Search for the cell housing the specified text and yield its (x, y) center coordinate. 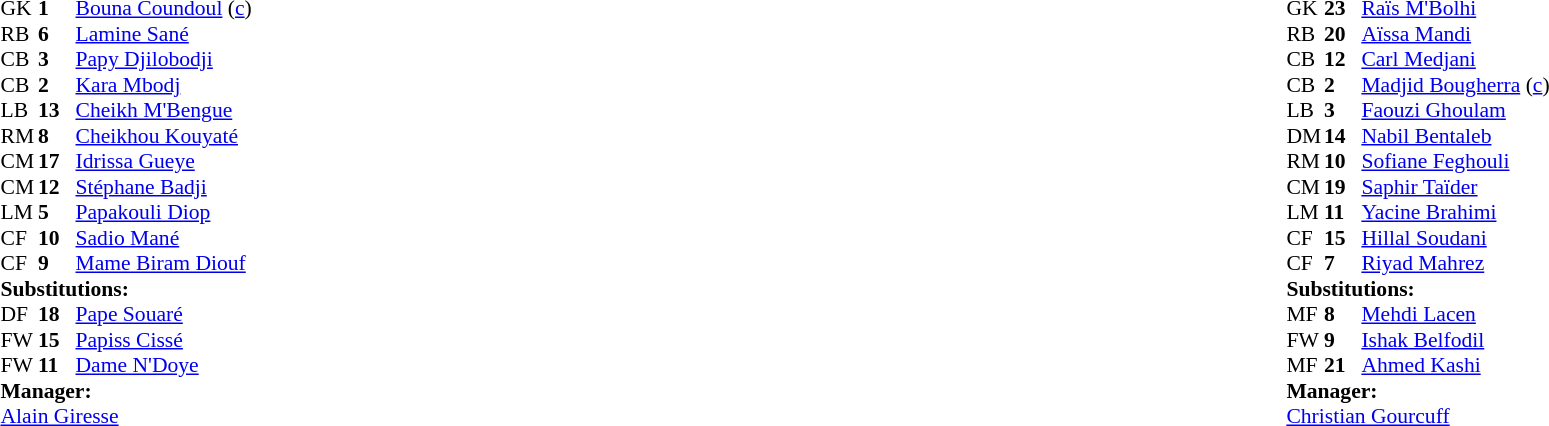
Ahmed Kashi (1455, 365)
Yacine Brahimi (1455, 213)
6 (57, 34)
Kara Mbodj (164, 85)
14 (1343, 136)
Idrissa Gueye (164, 161)
21 (1343, 365)
7 (1343, 263)
Papiss Cissé (164, 340)
Papakouli Diop (164, 213)
Aïssa Mandi (1455, 34)
Carl Medjani (1455, 59)
Papy Djilobodji (164, 59)
Faouzi Ghoulam (1455, 111)
Ishak Belfodil (1455, 340)
DF (19, 315)
Pape Souaré (164, 315)
Sadio Mané (164, 238)
18 (57, 315)
Madjid Bougherra (c) (1455, 85)
Riyad Mahrez (1455, 263)
Hillal Soudani (1455, 238)
Dame N'Doye (164, 365)
Cheikhou Kouyaté (164, 136)
Cheikh M'Bengue (164, 111)
Sofiane Feghouli (1455, 161)
Mehdi Lacen (1455, 315)
5 (57, 213)
Nabil Bentaleb (1455, 136)
Saphir Taïder (1455, 187)
Stéphane Badji (164, 187)
13 (57, 111)
DM (1305, 136)
19 (1343, 187)
Lamine Sané (164, 34)
Mame Biram Diouf (164, 263)
17 (57, 161)
20 (1343, 34)
